Scan for the cell matching the given text and deliver its [x, y] coordinate at center. 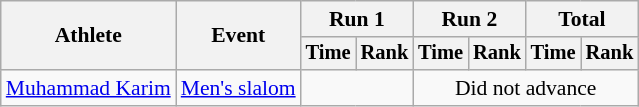
Did not advance [526, 88]
Athlete [88, 36]
Run 2 [469, 19]
Muhammad Karim [88, 88]
Event [238, 36]
Total [582, 19]
Run 1 [357, 19]
Men's slalom [238, 88]
